Search for the cell housing the specified text and yield its (X, Y) center coordinate. 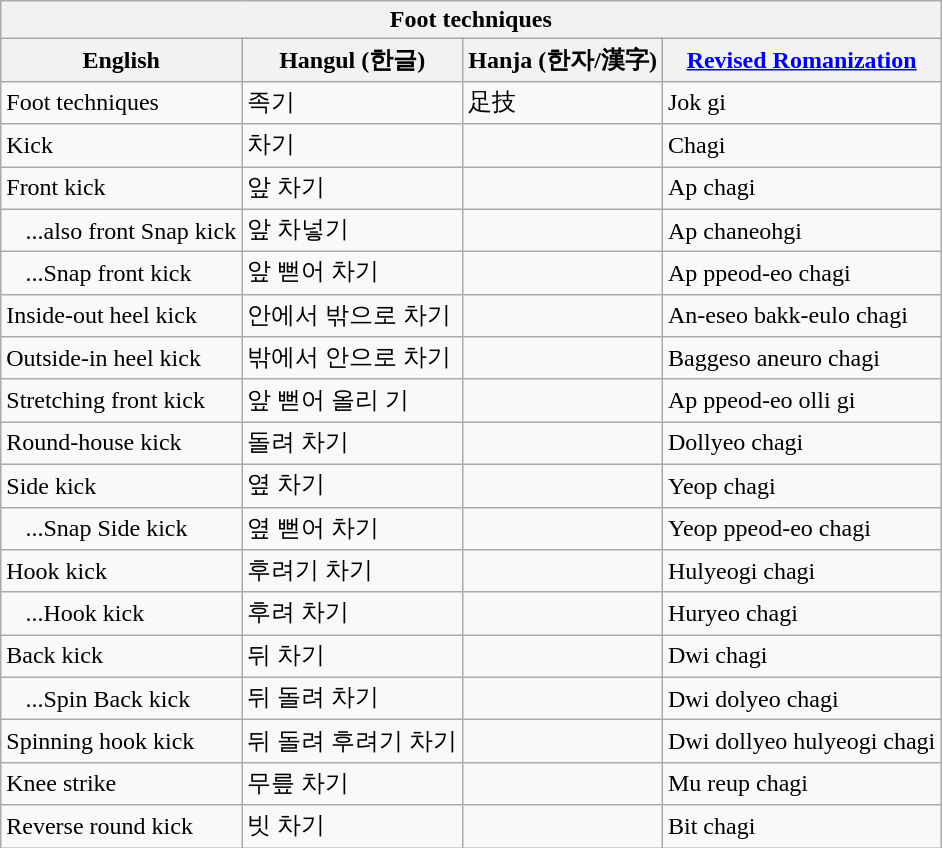
뒤 돌려 후려기 차기 (352, 742)
Revised Romanization (801, 60)
Huryeo chagi (801, 614)
...Snap Side kick (122, 528)
밖에서 안으로 차기 (352, 358)
Hook kick (122, 572)
...Snap front kick (122, 274)
Ap ppeod-eo chagi (801, 274)
돌려 차기 (352, 444)
빗 차기 (352, 826)
Baggeso aneuro chagi (801, 358)
...also front Snap kick (122, 230)
足技 (563, 102)
안에서 밖으로 차기 (352, 316)
뒤 차기 (352, 656)
Back kick (122, 656)
Ap ppeod-eo olli gi (801, 400)
...Hook kick (122, 614)
Inside-out heel kick (122, 316)
무릎 차기 (352, 784)
Stretching front kick (122, 400)
English (122, 60)
Ap chaneohgi (801, 230)
Hanja (한자/漢字) (563, 60)
앞 뻗어 올리 기 (352, 400)
Hulyeogi chagi (801, 572)
Yeop ppeod-eo chagi (801, 528)
Front kick (122, 188)
Dwi dolyeo chagi (801, 698)
Side kick (122, 486)
차기 (352, 146)
Bit chagi (801, 826)
앞 뻗어 차기 (352, 274)
후려 차기 (352, 614)
Spinning hook kick (122, 742)
Dwi chagi (801, 656)
Ap chagi (801, 188)
Reverse round kick (122, 826)
Dwi dollyeo hulyeogi chagi (801, 742)
Kick (122, 146)
An-eseo bakk-eulo chagi (801, 316)
앞 차넣기 (352, 230)
족기 (352, 102)
후려기 차기 (352, 572)
Mu reup chagi (801, 784)
...Spin Back kick (122, 698)
Dollyeo chagi (801, 444)
옆 뻗어 차기 (352, 528)
Yeop chagi (801, 486)
앞 차기 (352, 188)
Jok gi (801, 102)
Hangul (한글) (352, 60)
뒤 돌려 차기 (352, 698)
Chagi (801, 146)
Round-house kick (122, 444)
Outside-in heel kick (122, 358)
옆 차기 (352, 486)
Knee strike (122, 784)
